Capture the cell that displays the provided text and extract its [X, Y] central coordinate. 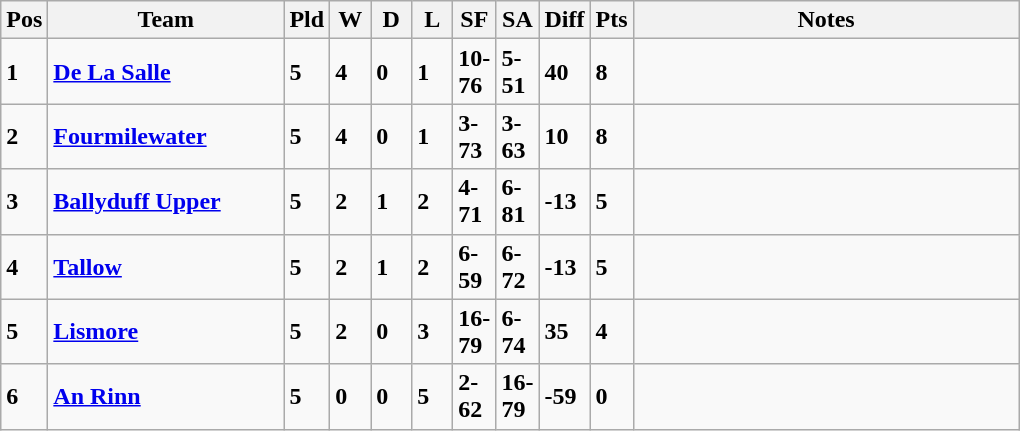
35 [564, 332]
3-63 [518, 136]
Lismore [166, 332]
Pts [612, 20]
Pld [307, 20]
An Rinn [166, 396]
De La Salle [166, 72]
Ballyduff Upper [166, 202]
40 [564, 72]
-59 [564, 396]
6-74 [518, 332]
Notes [826, 20]
10-76 [474, 72]
6 [24, 396]
6-81 [518, 202]
W [350, 20]
Fourmilewater [166, 136]
Diff [564, 20]
10 [564, 136]
Pos [24, 20]
D [392, 20]
L [432, 20]
5-51 [518, 72]
SF [474, 20]
3-73 [474, 136]
4-71 [474, 202]
2-62 [474, 396]
Team [166, 20]
Tallow [166, 266]
6-72 [518, 266]
SA [518, 20]
6-59 [474, 266]
